Identify which cell holds the provided text, then report its [X, Y] central coordinate. 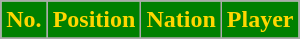
Position [94, 20]
No. [24, 20]
Player [260, 20]
Nation [181, 20]
